Output the (x, y) coordinate of the center of the cell containing the given text.  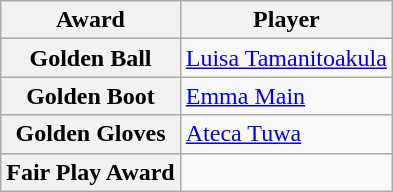
Golden Boot (91, 96)
Emma Main (286, 96)
Player (286, 20)
Fair Play Award (91, 172)
Golden Gloves (91, 134)
Award (91, 20)
Luisa Tamanitoakula (286, 58)
Golden Ball (91, 58)
Ateca Tuwa (286, 134)
